Return the (X, Y) coordinate for the center point of the cell that contains the specified text.  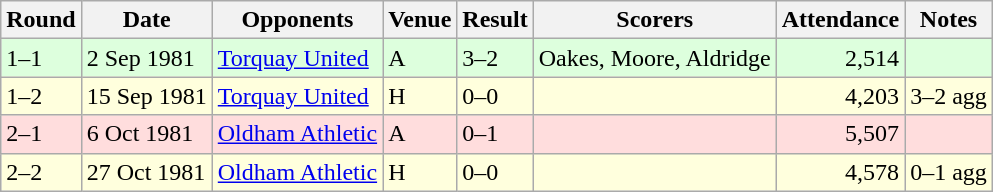
Oakes, Moore, Aldridge (654, 58)
Scorers (654, 20)
Attendance (840, 20)
Round (41, 20)
4,203 (840, 96)
3–2 agg (949, 96)
4,578 (840, 172)
2–1 (41, 134)
Notes (949, 20)
2 Sep 1981 (146, 58)
0–1 agg (949, 172)
2,514 (840, 58)
2–2 (41, 172)
3–2 (495, 58)
1–1 (41, 58)
6 Oct 1981 (146, 134)
Result (495, 20)
5,507 (840, 134)
Venue (420, 20)
Date (146, 20)
27 Oct 1981 (146, 172)
1–2 (41, 96)
15 Sep 1981 (146, 96)
Opponents (297, 20)
0–1 (495, 134)
